Provide the [x, y] coordinate of the cell's center where the given text is located.  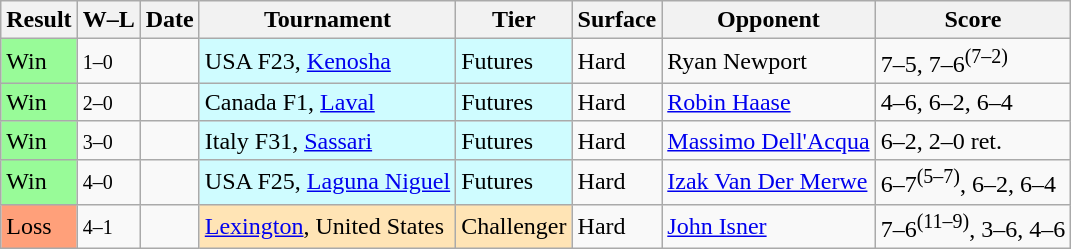
Opponent [768, 20]
Loss [39, 226]
Robin Haase [768, 102]
Surface [617, 20]
Result [39, 20]
Tournament [327, 20]
7–6(11–9), 3–6, 4–6 [973, 226]
Canada F1, Laval [327, 102]
6–7(5–7), 6–2, 6–4 [973, 182]
2–0 [108, 102]
Score [973, 20]
7–5, 7–6(7–2) [973, 62]
4–1 [108, 226]
4–0 [108, 182]
Massimo Dell'Acqua [768, 140]
Date [170, 20]
W–L [108, 20]
Izak Van Der Merwe [768, 182]
USA F25, Laguna Niguel [327, 182]
1–0 [108, 62]
Ryan Newport [768, 62]
6–2, 2–0 ret. [973, 140]
Tier [514, 20]
Italy F31, Sassari [327, 140]
3–0 [108, 140]
Lexington, United States [327, 226]
4–6, 6–2, 6–4 [973, 102]
John Isner [768, 226]
USA F23, Kenosha [327, 62]
Challenger [514, 226]
